Extract the (X, Y) coordinate from the center of the cell holding the provided text.  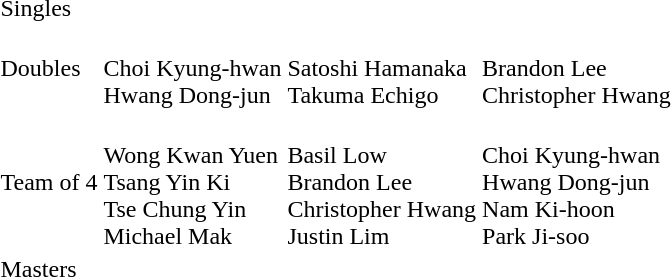
Basil LowBrandon LeeChristopher HwangJustin Lim (382, 182)
Choi Kyung-hwanHwang Dong-jun (192, 68)
Wong Kwan YuenTsang Yin KiTse Chung YinMichael Mak (192, 182)
Satoshi HamanakaTakuma Echigo (382, 68)
